Scan for the cell matching the given text and deliver its [X, Y] coordinate at center. 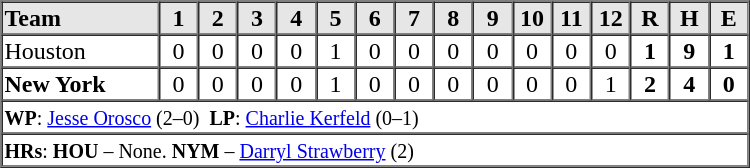
New York [80, 84]
WP: Jesse Orosco (2–0) LP: Charlie Kerfeld (0–1) [376, 116]
Houston [80, 50]
HRs: HOU – None. NYM – Darryl Strawberry (2) [376, 150]
H [690, 18]
7 [414, 18]
R [650, 18]
Team [80, 18]
12 [610, 18]
6 [374, 18]
3 [256, 18]
10 [532, 18]
E [729, 18]
11 [572, 18]
5 [336, 18]
8 [454, 18]
